Return the (X, Y) coordinate for the center point of the cell that contains the specified text.  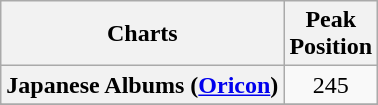
245 (331, 85)
Charts (142, 34)
Japanese Albums (Oricon) (142, 85)
PeakPosition (331, 34)
